From the cell containing the given text, extract its center point as (X, Y) coordinate. 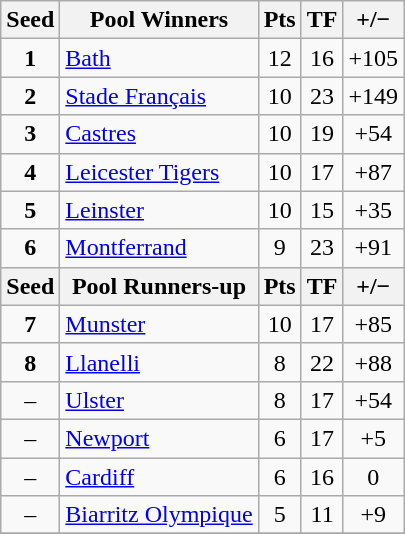
4 (30, 172)
+149 (374, 96)
Munster (159, 324)
+87 (374, 172)
Leicester Tigers (159, 172)
Stade Français (159, 96)
Montferrand (159, 248)
Leinster (159, 210)
Biarritz Olympique (159, 515)
+35 (374, 210)
Pool Runners-up (159, 286)
Newport (159, 438)
+85 (374, 324)
Cardiff (159, 477)
Pool Winners (159, 20)
1 (30, 58)
Ulster (159, 400)
9 (280, 248)
22 (322, 362)
0 (374, 477)
11 (322, 515)
12 (280, 58)
+105 (374, 58)
15 (322, 210)
19 (322, 134)
+91 (374, 248)
Llanelli (159, 362)
+5 (374, 438)
Castres (159, 134)
+9 (374, 515)
7 (30, 324)
3 (30, 134)
+88 (374, 362)
2 (30, 96)
Bath (159, 58)
